Return (X, Y) of the center of cell containing provided text 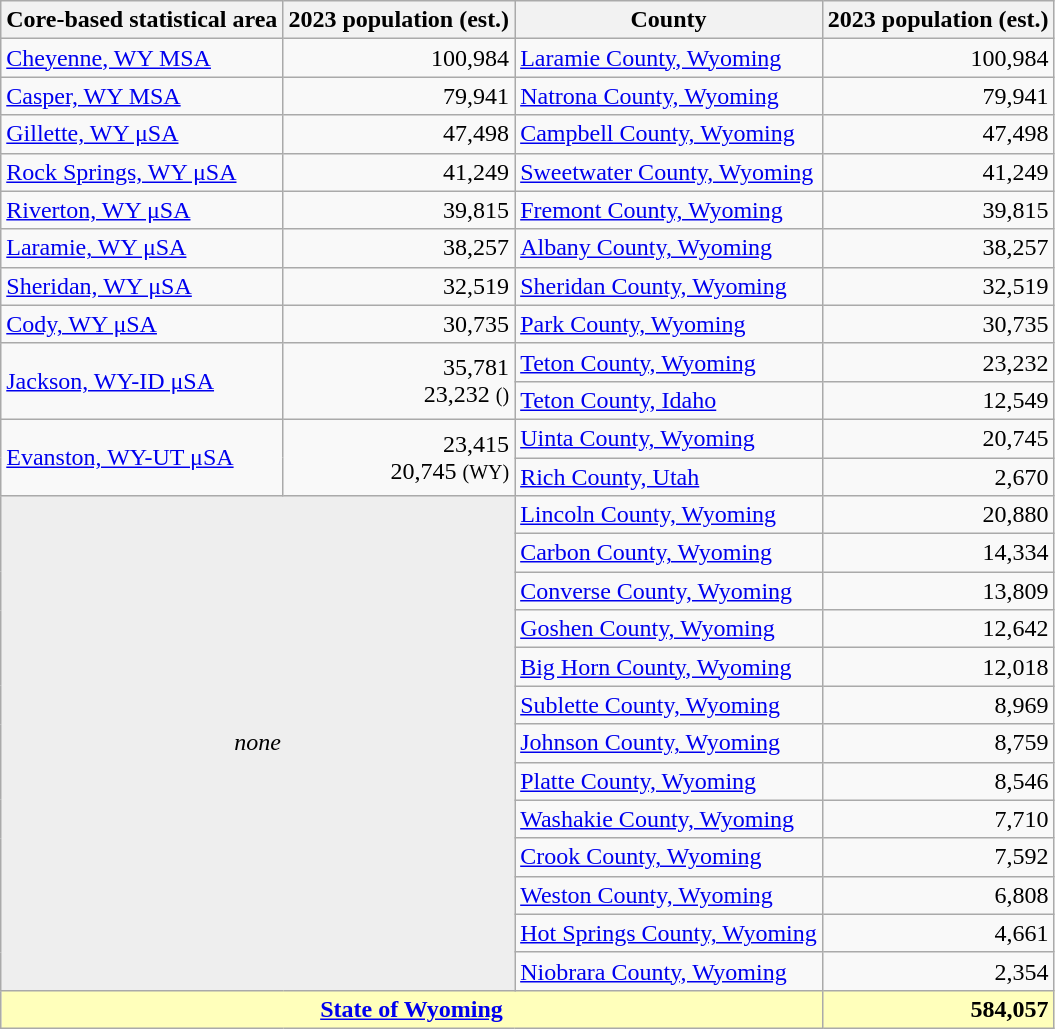
Evanston, WY-UT μSA (142, 457)
Laramie County, Wyoming (669, 58)
35,78123,232 () (399, 381)
Teton County, Idaho (669, 400)
Converse County, Wyoming (669, 591)
8,759 (938, 743)
7,710 (938, 819)
Carbon County, Wyoming (669, 553)
584,057 (938, 1009)
12,642 (938, 629)
Washakie County, Wyoming (669, 819)
Casper, WY MSA (142, 96)
Core-based statistical area (142, 20)
23,232 (938, 362)
Sheridan County, Wyoming (669, 286)
Jackson, WY-ID μSA (142, 381)
7,592 (938, 857)
Platte County, Wyoming (669, 781)
Cody, WY μSA (142, 324)
Gillette, WY μSA (142, 134)
Uinta County, Wyoming (669, 438)
Sublette County, Wyoming (669, 705)
Riverton, WY μSA (142, 210)
County (669, 20)
14,334 (938, 553)
Cheyenne, WY MSA (142, 58)
12,018 (938, 667)
State of Wyoming (412, 1009)
Sweetwater County, Wyoming (669, 172)
8,546 (938, 781)
none (258, 744)
Park County, Wyoming (669, 324)
Laramie, WY μSA (142, 248)
Fremont County, Wyoming (669, 210)
13,809 (938, 591)
Albany County, Wyoming (669, 248)
Johnson County, Wyoming (669, 743)
20,745 (938, 438)
Rock Springs, WY μSA (142, 172)
Niobrara County, Wyoming (669, 971)
Crook County, Wyoming (669, 857)
Campbell County, Wyoming (669, 134)
Teton County, Wyoming (669, 362)
23,41520,745 (WY) (399, 457)
Sheridan, WY μSA (142, 286)
Goshen County, Wyoming (669, 629)
Hot Springs County, Wyoming (669, 933)
2,670 (938, 477)
Weston County, Wyoming (669, 895)
Rich County, Utah (669, 477)
Big Horn County, Wyoming (669, 667)
4,661 (938, 933)
2,354 (938, 971)
20,880 (938, 515)
12,549 (938, 400)
8,969 (938, 705)
Natrona County, Wyoming (669, 96)
6,808 (938, 895)
Lincoln County, Wyoming (669, 515)
